Output the (X, Y) coordinate of the center of the cell containing the given text.  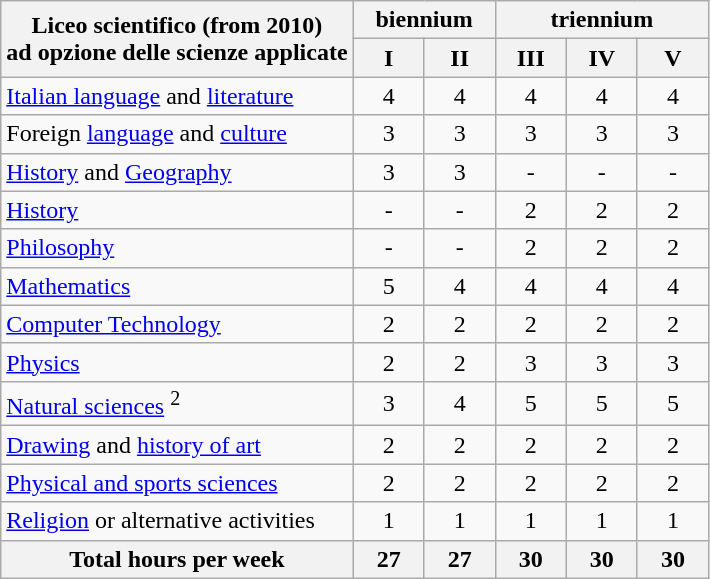
Foreign language and culture (177, 134)
Physical and sports sciences (177, 483)
Computer Technology (177, 324)
Philosophy (177, 248)
History (177, 210)
biennium (424, 20)
II (460, 58)
triennium (602, 20)
I (388, 58)
Drawing and history of art (177, 445)
Liceo scientifico (from 2010)ad opzione delle scienze applicate (177, 39)
IV (602, 58)
Total hours per week (177, 559)
Religion or alternative activities (177, 521)
Natural sciences 2 (177, 404)
Italian language and literature (177, 96)
History and Geography (177, 172)
V (672, 58)
Physics (177, 362)
Mathematics (177, 286)
III (530, 58)
